Identify which cell holds the provided text, then report its (x, y) central coordinate. 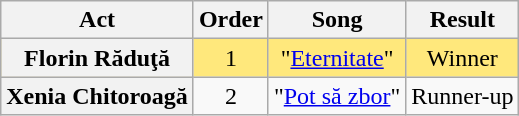
Xenia Chitoroagă (98, 96)
2 (230, 96)
Florin Răduţă (98, 58)
Winner (462, 58)
1 (230, 58)
Song (336, 20)
"Pot să zbor" (336, 96)
Result (462, 20)
Runner-up (462, 96)
"Eternitate" (336, 58)
Order (230, 20)
Act (98, 20)
